Output the [x, y] coordinate of the center of the cell containing the given text.  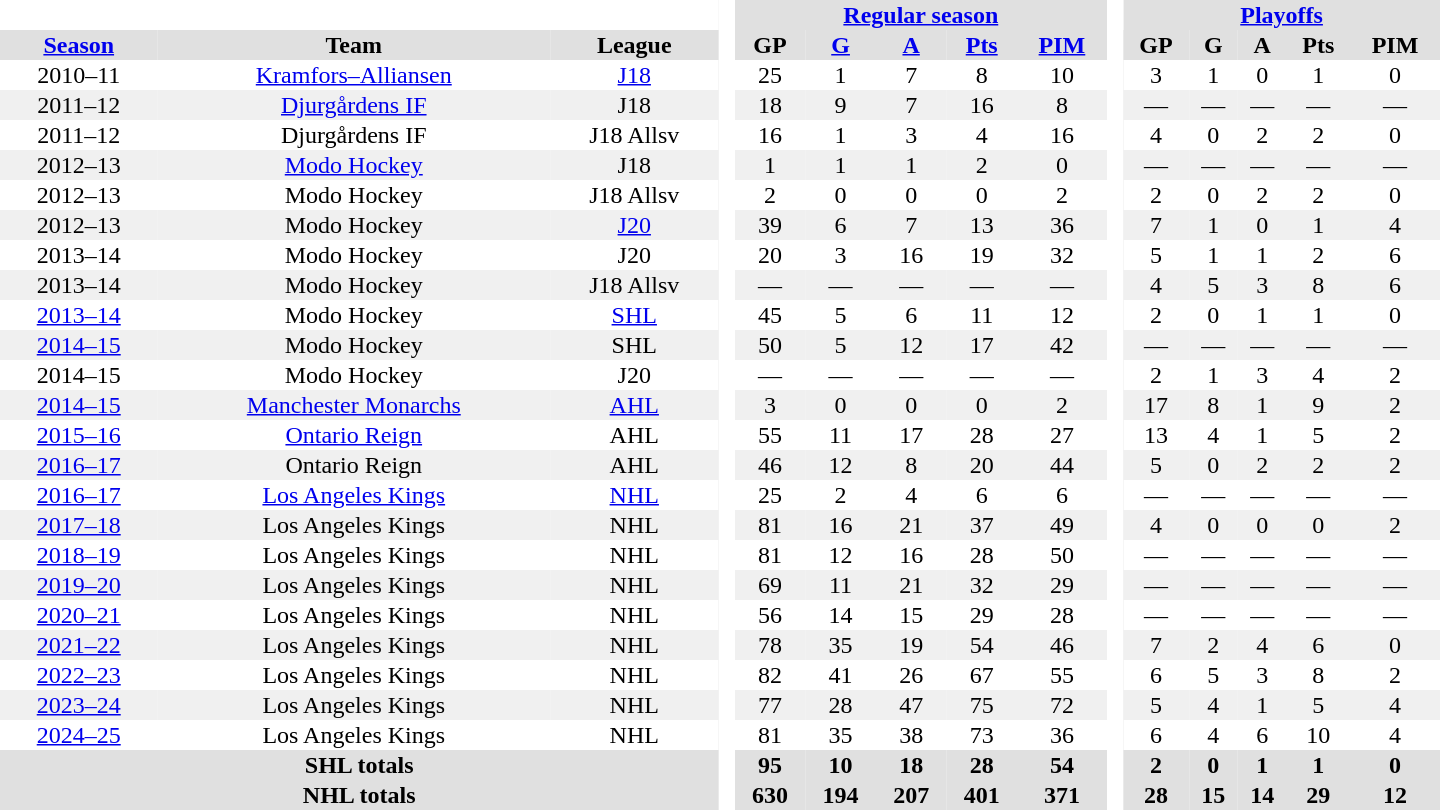
207 [912, 795]
2023–24 [78, 705]
45 [770, 315]
78 [770, 645]
47 [912, 705]
44 [1062, 465]
2022–23 [78, 675]
2024–25 [78, 735]
2017–18 [78, 525]
38 [912, 735]
2021–22 [78, 645]
73 [982, 735]
56 [770, 615]
Team [354, 45]
SHL totals [359, 765]
26 [912, 675]
NHL totals [359, 795]
82 [770, 675]
42 [1062, 345]
72 [1062, 705]
Season [78, 45]
2015–16 [78, 435]
371 [1062, 795]
Regular season [921, 15]
49 [1062, 525]
2019–20 [78, 585]
League [634, 45]
67 [982, 675]
Kramfors–Alliansen [354, 75]
401 [982, 795]
69 [770, 585]
37 [982, 525]
39 [770, 225]
194 [840, 795]
Playoffs [1282, 15]
2020–21 [78, 615]
75 [982, 705]
Manchester Monarchs [354, 405]
2018–19 [78, 555]
41 [840, 675]
77 [770, 705]
2010–11 [78, 75]
630 [770, 795]
95 [770, 765]
27 [1062, 435]
